From the cell containing the given text, extract its center point as [x, y] coordinate. 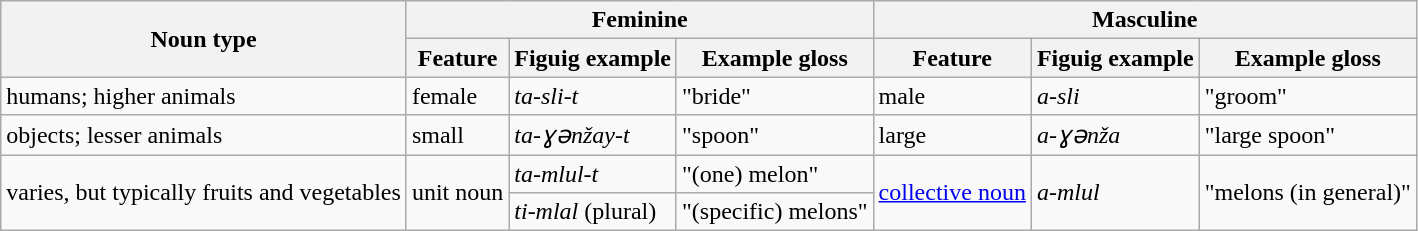
"large spoon" [1308, 135]
a-sli [1115, 96]
a-mlul [1115, 192]
"bride" [774, 96]
ta-mlul-t [593, 173]
ta-ɣənžay-t [593, 135]
"(specific) melons" [774, 212]
Noun type [204, 39]
unit noun [457, 192]
"(one) melon" [774, 173]
female [457, 96]
objects; lesser animals [204, 135]
male [952, 96]
collective noun [952, 192]
varies, but typically fruits and vegetables [204, 192]
large [952, 135]
a-ɣənža [1115, 135]
small [457, 135]
Feminine [640, 20]
"spoon" [774, 135]
ta-sli-t [593, 96]
ti-mlal (plural) [593, 212]
Masculine [1144, 20]
"groom" [1308, 96]
"melons (in general)" [1308, 192]
humans; higher animals [204, 96]
